Locate the cell with the specified text and output its (x, y) center coordinate. 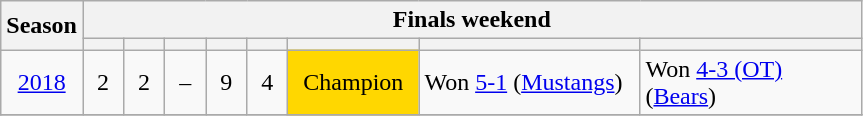
9 (226, 82)
2018 (42, 82)
Won 5-1 (Mustangs) (530, 82)
4 (268, 82)
Won 4-3 (OT) (Bears) (750, 82)
– (186, 82)
Season (42, 26)
Finals weekend (471, 20)
Champion (354, 82)
